Output the [x, y] coordinate of the center of the cell containing the given text.  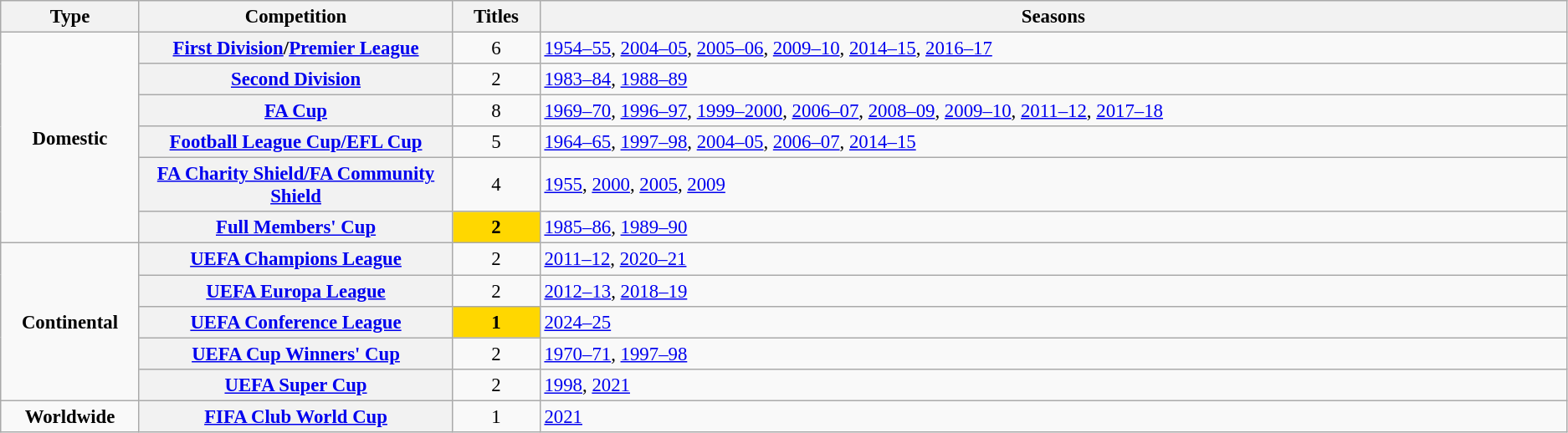
First Division/Premier League [296, 48]
UEFA Champions League [296, 259]
1955, 2000, 2005, 2009 [1053, 186]
1969–70, 1996–97, 1999–2000, 2006–07, 2008–09, 2009–10, 2011–12, 2017–18 [1053, 111]
Full Members' Cup [296, 228]
Seasons [1053, 17]
Type [70, 17]
6 [496, 48]
Titles [496, 17]
1983–84, 1988–89 [1053, 79]
Worldwide [70, 416]
2011–12, 2020–21 [1053, 259]
Continental [70, 322]
4 [496, 186]
FIFA Club World Cup [296, 416]
5 [496, 142]
Second Division [296, 79]
1954–55, 2004–05, 2005–06, 2009–10, 2014–15, 2016–17 [1053, 48]
FA Cup [296, 111]
FA Charity Shield/FA Community Shield [296, 186]
2024–25 [1053, 322]
1985–86, 1989–90 [1053, 228]
UEFA Cup Winners' Cup [296, 354]
UEFA Europa League [296, 291]
2021 [1053, 416]
8 [496, 111]
UEFA Super Cup [296, 385]
Domestic [70, 139]
Football League Cup/EFL Cup [296, 142]
1964–65, 1997–98, 2004–05, 2006–07, 2014–15 [1053, 142]
Competition [296, 17]
2012–13, 2018–19 [1053, 291]
1970–71, 1997–98 [1053, 354]
1998, 2021 [1053, 385]
UEFA Conference League [296, 322]
